Return the [x, y] coordinate for the center point of the cell that contains the specified text.  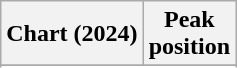
Peakposition [189, 34]
Chart (2024) [72, 34]
